Identify which cell holds the provided text, then report its (x, y) central coordinate. 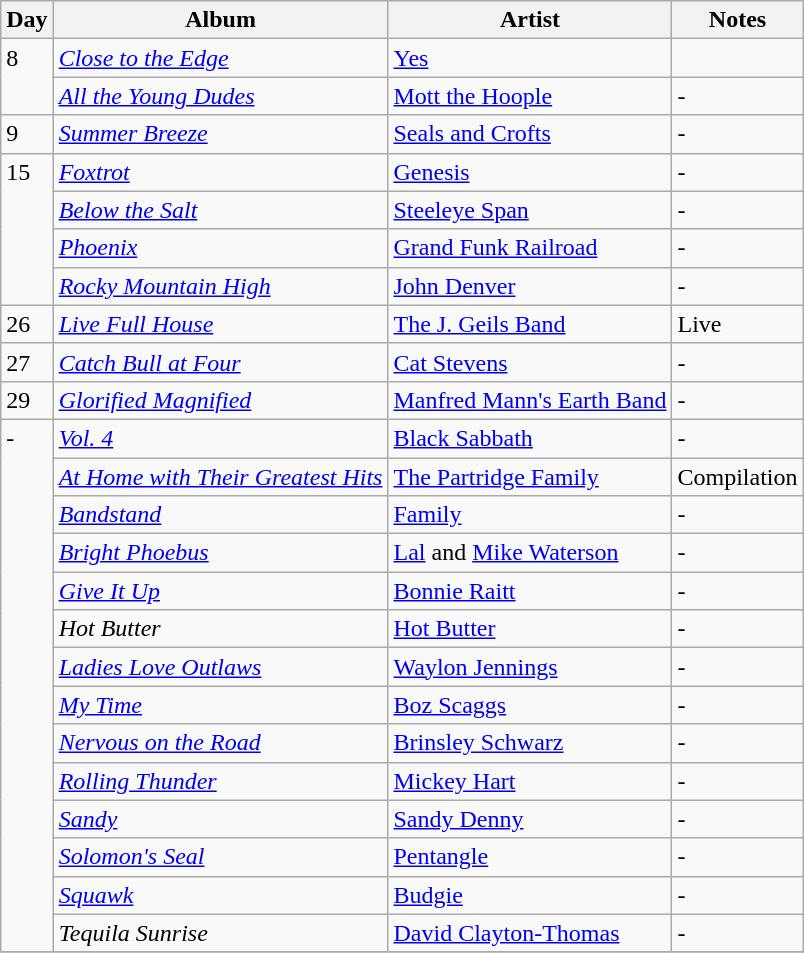
Rolling Thunder (220, 781)
Family (530, 515)
Foxtrot (220, 172)
Below the Salt (220, 210)
Sandy Denny (530, 819)
Manfred Mann's Earth Band (530, 400)
Cat Stevens (530, 362)
Bandstand (220, 515)
29 (27, 400)
Solomon's Seal (220, 857)
Ladies Love Outlaws (220, 667)
Squawk (220, 895)
Give It Up (220, 591)
David Clayton-Thomas (530, 933)
Brinsley Schwarz (530, 743)
Day (27, 20)
Boz Scaggs (530, 705)
The Partridge Family (530, 477)
At Home with Their Greatest Hits (220, 477)
Catch Bull at Four (220, 362)
Grand Funk Railroad (530, 248)
Phoenix (220, 248)
Pentangle (530, 857)
All the Young Dudes (220, 96)
Budgie (530, 895)
9 (27, 134)
Mott the Hoople (530, 96)
Vol. 4 (220, 438)
Notes (738, 20)
Sandy (220, 819)
Compilation (738, 477)
Lal and Mike Waterson (530, 553)
Live (738, 324)
Nervous on the Road (220, 743)
Seals and Crofts (530, 134)
26 (27, 324)
Genesis (530, 172)
Summer Breeze (220, 134)
John Denver (530, 286)
My Time (220, 705)
Glorified Magnified (220, 400)
Close to the Edge (220, 58)
Live Full House (220, 324)
8 (27, 77)
Mickey Hart (530, 781)
Yes (530, 58)
Tequila Sunrise (220, 933)
Bright Phoebus (220, 553)
The J. Geils Band (530, 324)
Waylon Jennings (530, 667)
Bonnie Raitt (530, 591)
Rocky Mountain High (220, 286)
15 (27, 229)
Black Sabbath (530, 438)
Artist (530, 20)
Steeleye Span (530, 210)
Album (220, 20)
27 (27, 362)
